Detect which cell encompasses the target text, then output its [x, y] center coordinate. 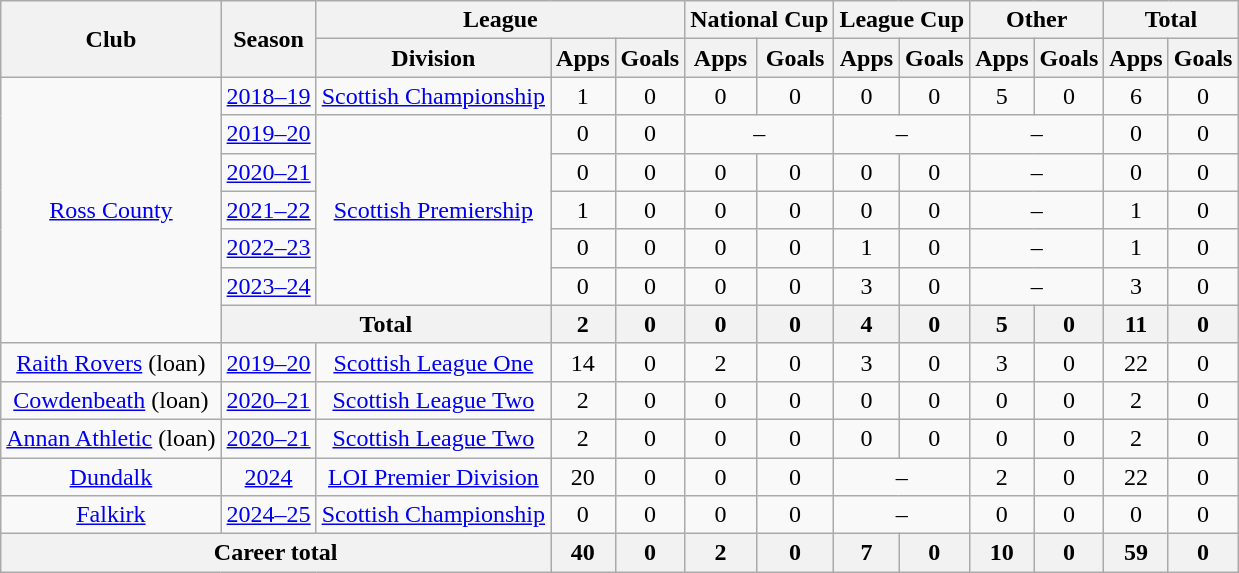
Scottish League One [433, 362]
20 [583, 477]
6 [1136, 96]
National Cup [760, 20]
14 [583, 362]
59 [1136, 553]
2024 [268, 477]
2024–25 [268, 515]
Raith Rovers (loan) [111, 362]
League [500, 20]
Ross County [111, 210]
Dundalk [111, 477]
League Cup [902, 20]
Club [111, 39]
Falkirk [111, 515]
4 [866, 324]
Cowdenbeath (loan) [111, 400]
Other [1037, 20]
7 [866, 553]
2018–19 [268, 96]
2022–23 [268, 248]
40 [583, 553]
10 [1002, 553]
11 [1136, 324]
Career total [276, 553]
Annan Athletic (loan) [111, 438]
Division [433, 58]
Season [268, 39]
2023–24 [268, 286]
LOI Premier Division [433, 477]
Scottish Premiership [433, 210]
2021–22 [268, 210]
